Find where the given text appears and provide that cell's center as (x, y) coordinate. 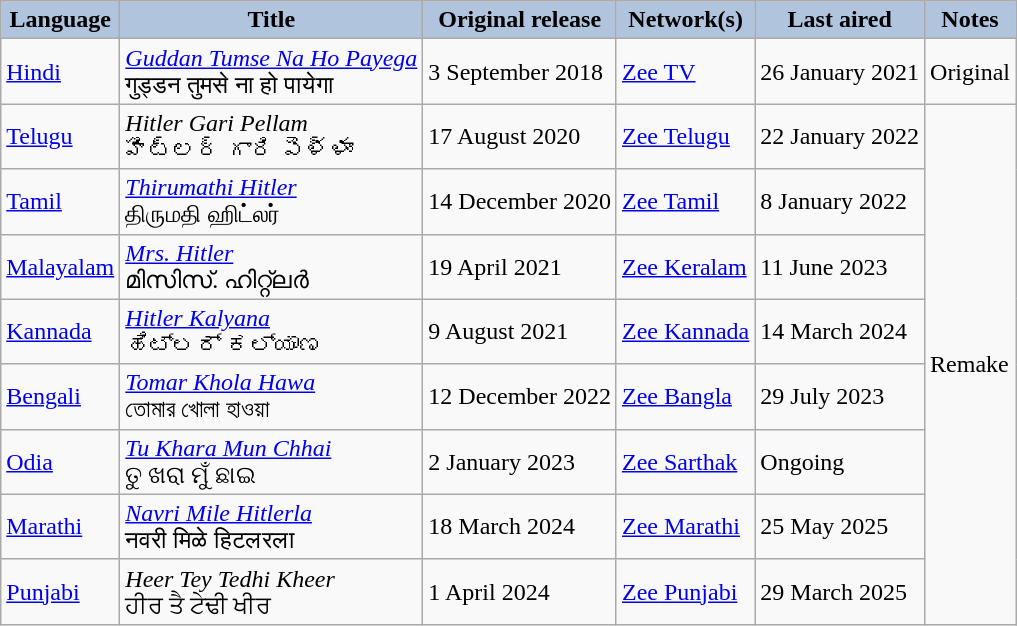
25 May 2025 (840, 526)
Heer Tey Tedhi Kheer ਹੀਰ ਤੈ ਟੇਢੀ ਖੀਰ (272, 592)
14 March 2024 (840, 332)
Bengali (60, 396)
Tu Khara Mun Chhai ତୁ ଖରା ମୁଁ ଛାଇ (272, 462)
Original release (520, 20)
Last aired (840, 20)
8 January 2022 (840, 202)
Guddan Tumse Na Ho Payega गुड्डन तुमसे ना हो पायेगा (272, 72)
Ongoing (840, 462)
19 April 2021 (520, 266)
Remake (970, 364)
Zee Kannada (685, 332)
Malayalam (60, 266)
29 July 2023 (840, 396)
29 March 2025 (840, 592)
3 September 2018 (520, 72)
17 August 2020 (520, 136)
Title (272, 20)
Telugu (60, 136)
Language (60, 20)
2 January 2023 (520, 462)
Navri Mile Hitlerla नवरी मिळे हिटलरला (272, 526)
26 January 2021 (840, 72)
14 December 2020 (520, 202)
Zee Telugu (685, 136)
Zee Keralam (685, 266)
Hitler Kalyana ಹಿಟ್ಲರ್ ಕಲ್ಯಾಣ (272, 332)
Kannada (60, 332)
12 December 2022 (520, 396)
Zee Sarthak (685, 462)
Tamil (60, 202)
Original (970, 72)
18 March 2024 (520, 526)
Thirumathi Hitler திருமதி ஹிட்லர் (272, 202)
Zee Punjabi (685, 592)
Zee Tamil (685, 202)
Hindi (60, 72)
Punjabi (60, 592)
Marathi (60, 526)
Mrs. Hitler മിസിസ്. ഹിറ്റ്ലർ (272, 266)
Tomar Khola Hawa তোমার খোলা হাওয়া (272, 396)
1 April 2024 (520, 592)
Notes (970, 20)
Hitler Gari Pellam హిట్లర్ గారి పెళ్ళాం (272, 136)
Odia (60, 462)
Zee Marathi (685, 526)
22 January 2022 (840, 136)
Network(s) (685, 20)
Zee Bangla (685, 396)
9 August 2021 (520, 332)
Zee TV (685, 72)
11 June 2023 (840, 266)
